Detect which cell encompasses the target text, then output its [X, Y] center coordinate. 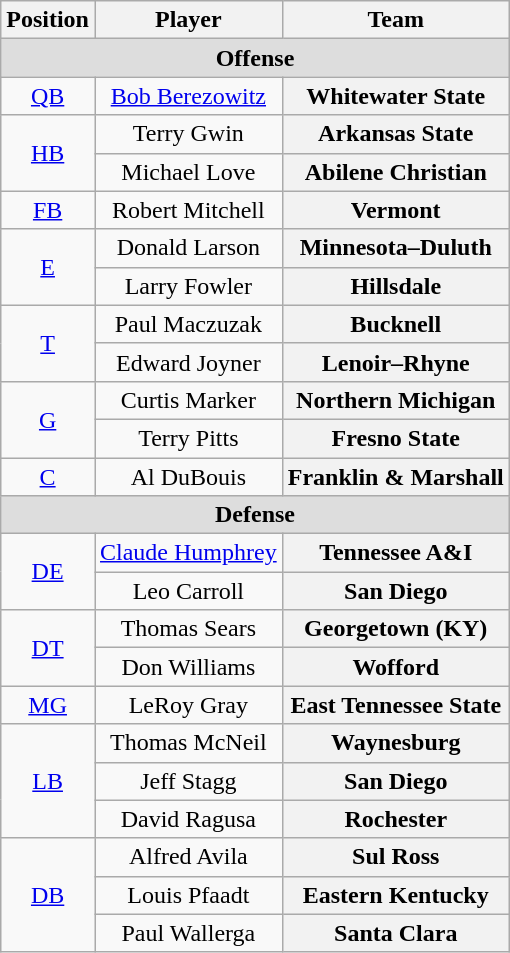
Terry Gwin [188, 134]
Rochester [396, 819]
Whitewater State [396, 96]
MG [48, 705]
Abilene Christian [396, 172]
QB [48, 96]
Wofford [396, 667]
Leo Carroll [188, 591]
T [48, 343]
Michael Love [188, 172]
Bucknell [396, 324]
Robert Mitchell [188, 210]
Terry Pitts [188, 438]
Player [188, 20]
C [48, 477]
Northern Michigan [396, 400]
Fresno State [396, 438]
Thomas McNeil [188, 743]
Waynesburg [396, 743]
Jeff Stagg [188, 781]
Curtis Marker [188, 400]
Don Williams [188, 667]
Larry Fowler [188, 286]
Minnesota–Duluth [396, 248]
FB [48, 210]
LB [48, 781]
Sul Ross [396, 857]
Eastern Kentucky [396, 895]
Lenoir–Rhyne [396, 362]
Tennessee A&I [396, 553]
Donald Larson [188, 248]
Franklin & Marshall [396, 477]
Thomas Sears [188, 629]
HB [48, 153]
Team [396, 20]
Santa Clara [396, 933]
G [48, 419]
Al DuBouis [188, 477]
Claude Humphrey [188, 553]
DB [48, 895]
DE [48, 572]
E [48, 267]
Edward Joyner [188, 362]
Georgetown (KY) [396, 629]
Paul Maczuzak [188, 324]
Offense [256, 58]
DT [48, 648]
Louis Pfaadt [188, 895]
Arkansas State [396, 134]
David Ragusa [188, 819]
Defense [256, 515]
Paul Wallerga [188, 933]
Alfred Avila [188, 857]
Position [48, 20]
LeRoy Gray [188, 705]
Bob Berezowitz [188, 96]
Vermont [396, 210]
East Tennessee State [396, 705]
Hillsdale [396, 286]
